Find where the given text appears and provide that cell's center as [x, y] coordinate. 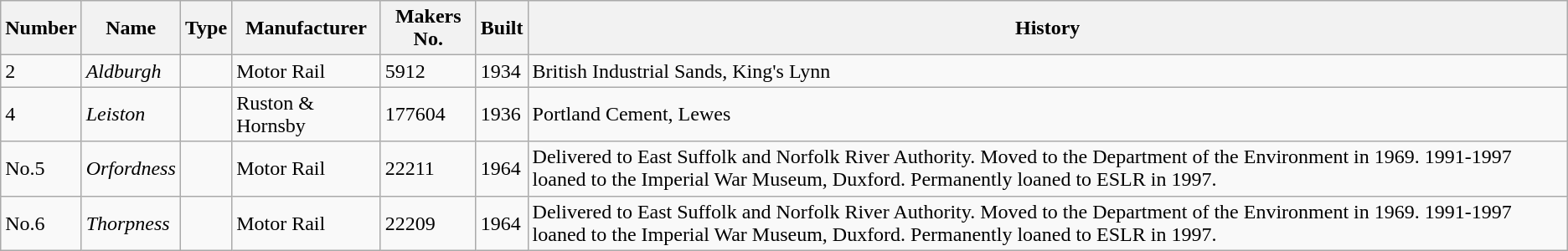
Ruston & Hornsby [307, 114]
22209 [428, 223]
Makers No. [428, 28]
Orfordness [131, 169]
No.6 [41, 223]
Type [206, 28]
2 [41, 71]
Built [502, 28]
History [1047, 28]
1934 [502, 71]
22211 [428, 169]
177604 [428, 114]
Thorpness [131, 223]
5912 [428, 71]
British Industrial Sands, King's Lynn [1047, 71]
Aldburgh [131, 71]
No.5 [41, 169]
Portland Cement, Lewes [1047, 114]
1936 [502, 114]
Number [41, 28]
Leiston [131, 114]
Manufacturer [307, 28]
Name [131, 28]
4 [41, 114]
